Identify which cell holds the provided text, then report its [X, Y] central coordinate. 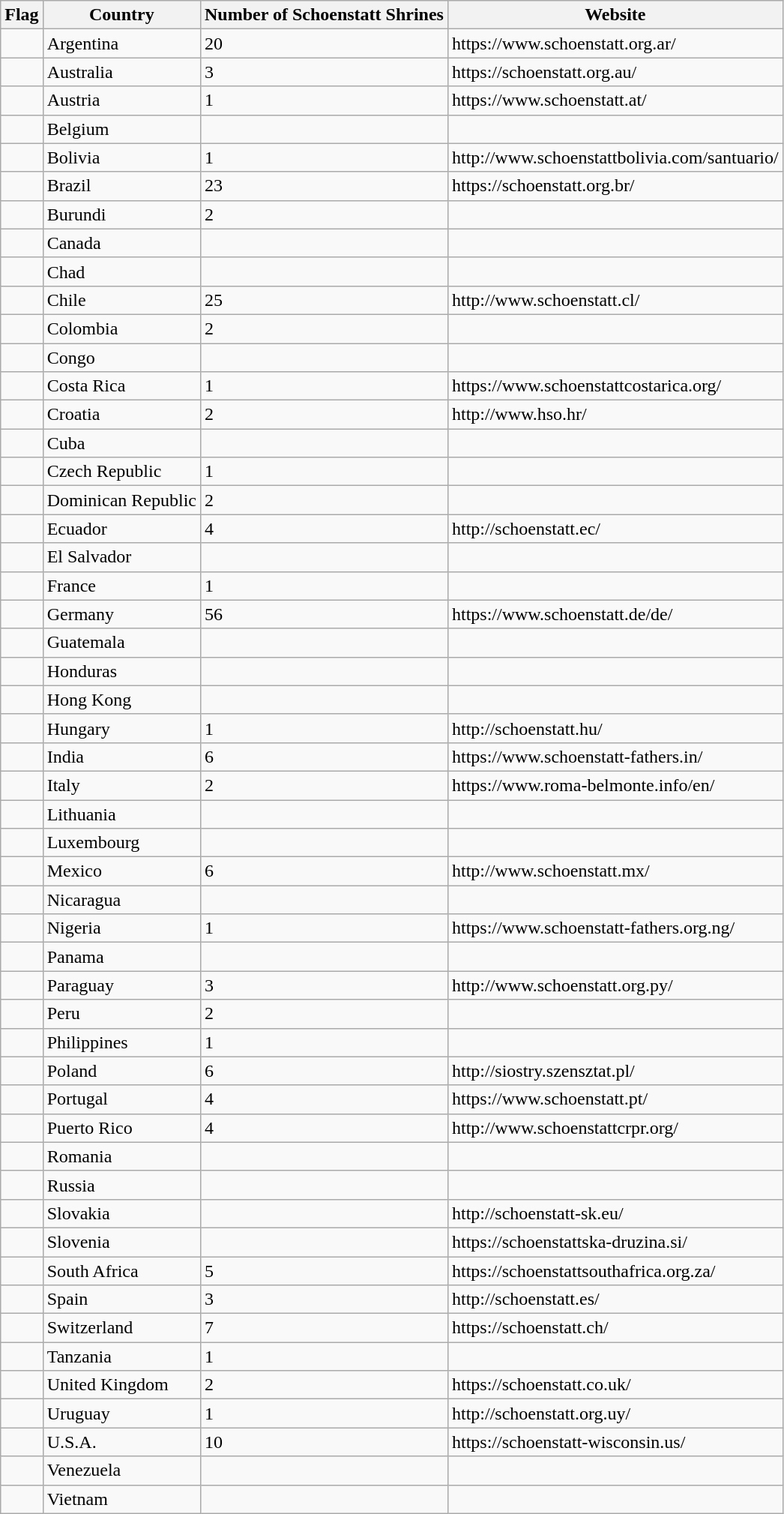
Congo [121, 358]
Costa Rica [121, 386]
https://www.schoenstatt.at/ [615, 100]
http://www.schoenstattcrpr.org/ [615, 1128]
Tanzania [121, 1357]
Russia [121, 1185]
Country [121, 15]
http://schoenstatt.hu/ [615, 728]
Czech Republic [121, 472]
5 [324, 1271]
7 [324, 1328]
Luxembourg [121, 843]
Slovenia [121, 1242]
France [121, 586]
Chad [121, 271]
Burundi [121, 214]
https://www.schoenstatt-fathers.org.ng/ [615, 928]
20 [324, 43]
Guatemala [121, 643]
Ecuador [121, 529]
https://schoenstatt.co.uk/ [615, 1385]
Portugal [121, 1099]
Belgium [121, 129]
Croatia [121, 415]
Poland [121, 1071]
Austria [121, 100]
Spain [121, 1300]
Hong Kong [121, 700]
http://schoenstatt-sk.eu/ [615, 1213]
Uruguay [121, 1414]
Puerto Rico [121, 1128]
Honduras [121, 671]
Bolivia [121, 157]
Romania [121, 1156]
Argentina [121, 43]
Peru [121, 1014]
https://www.schoenstatt.de/de/ [615, 614]
https://www.schoenstattcostarica.org/ [615, 386]
https://www.schoenstatt-fathers.in/ [615, 757]
Venezuela [121, 1471]
Switzerland [121, 1328]
Website [615, 15]
http://www.schoenstatt.cl/ [615, 300]
http://schoenstatt.ec/ [615, 529]
56 [324, 614]
Philippines [121, 1042]
Nigeria [121, 928]
Italy [121, 785]
Paraguay [121, 985]
23 [324, 186]
http://siostry.szensztat.pl/ [615, 1071]
Mexico [121, 871]
South Africa [121, 1271]
Chile [121, 300]
Lithuania [121, 814]
Germany [121, 614]
Vietnam [121, 1499]
http://schoenstatt.org.uy/ [615, 1414]
25 [324, 300]
Slovakia [121, 1213]
Dominican Republic [121, 500]
https://schoenstatt.org.au/ [615, 72]
https://schoenstattska-druzina.si/ [615, 1242]
https://schoenstatt-wisconsin.us/ [615, 1442]
https://www.roma-belmonte.info/en/ [615, 785]
https://www.schoenstatt.org.ar/ [615, 43]
Flag [22, 15]
http://www.schoenstatt.mx/ [615, 871]
https://schoenstattsouthafrica.org.za/ [615, 1271]
U.S.A. [121, 1442]
Nicaragua [121, 900]
10 [324, 1442]
Australia [121, 72]
http://www.schoenstatt.org.py/ [615, 985]
https://schoenstatt.org.br/ [615, 186]
http://schoenstatt.es/ [615, 1300]
India [121, 757]
http://www.schoenstattbolivia.com/santuario/ [615, 157]
Hungary [121, 728]
http://www.hso.hr/ [615, 415]
Brazil [121, 186]
Number of Schoenstatt Shrines [324, 15]
https://schoenstatt.ch/ [615, 1328]
Colombia [121, 328]
https://www.schoenstatt.pt/ [615, 1099]
Canada [121, 243]
El Salvador [121, 557]
Cuba [121, 443]
United Kingdom [121, 1385]
Panama [121, 957]
